Determine the (X, Y) coordinate at the center of the cell enclosing the given text.  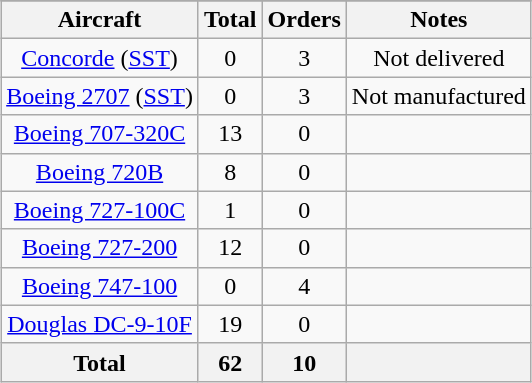
8 (230, 172)
Not delivered (438, 58)
Concorde (SST) (100, 58)
Boeing 2707 (SST) (100, 96)
12 (230, 248)
Douglas DC-9-10F (100, 324)
Boeing 720B (100, 172)
13 (230, 134)
1 (230, 210)
10 (304, 362)
Not manufactured (438, 96)
Boeing 707-320C (100, 134)
Orders (304, 20)
Boeing 727-200 (100, 248)
Notes (438, 20)
4 (304, 286)
62 (230, 362)
19 (230, 324)
Boeing 727-100C (100, 210)
Boeing 747-100 (100, 286)
Aircraft (100, 20)
